Return the [X, Y] coordinate for the center point of the cell that contains the specified text.  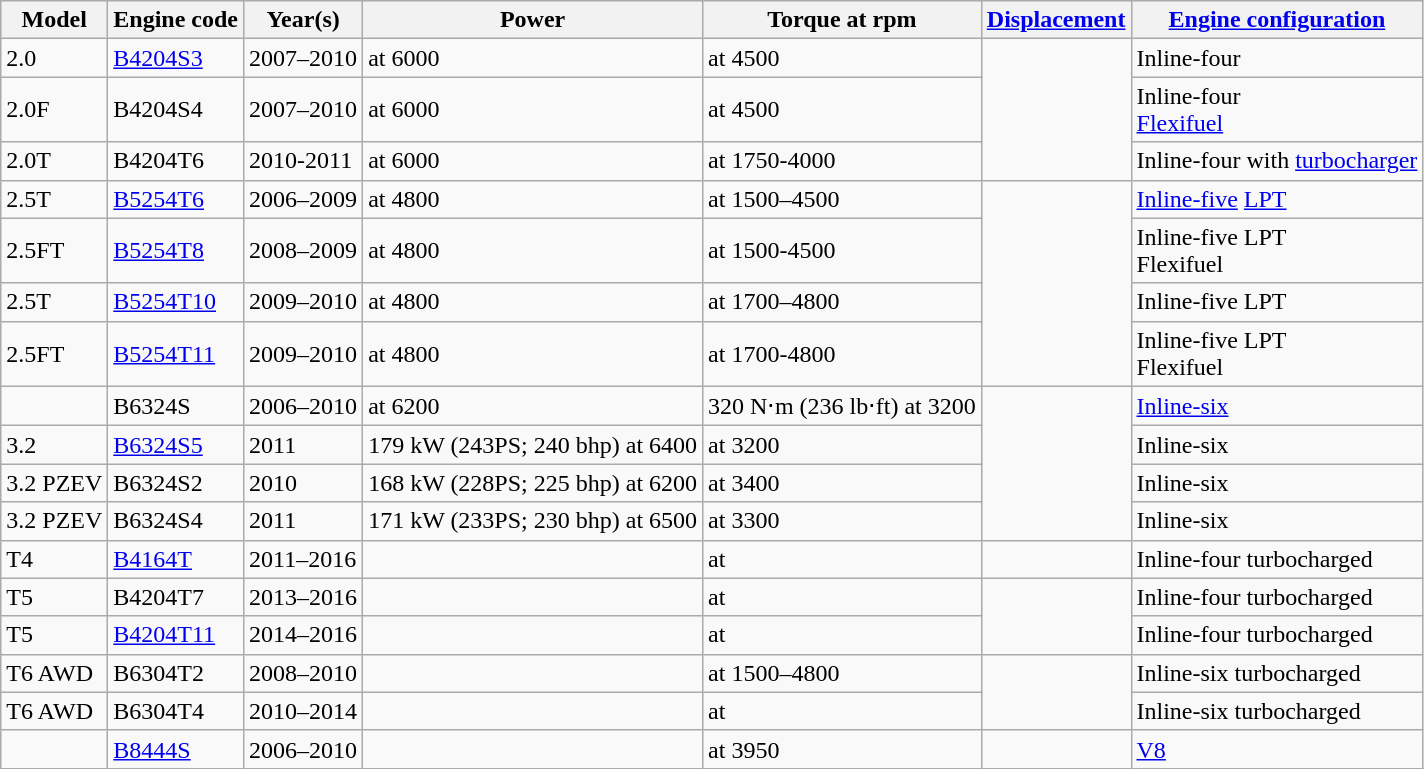
179 kW (243PS; 240 bhp) at 6400 [533, 445]
Engine code [176, 20]
2006–2009 [304, 199]
B4204T7 [176, 597]
Torque at rpm [842, 20]
at 3200 [842, 445]
B4204T6 [176, 161]
2.0F [54, 110]
B6324S [176, 406]
B4164T [176, 559]
at 3300 [842, 521]
2014–2016 [304, 635]
2.0T [54, 161]
Displacement [1056, 20]
T4 [54, 559]
B6304T2 [176, 673]
B6324S5 [176, 445]
Engine configuration [1277, 20]
at 6200 [533, 406]
at 1700-4800 [842, 354]
2008–2009 [304, 250]
Model [54, 20]
171 kW (233PS; 230 bhp) at 6500 [533, 521]
B4204T11 [176, 635]
B6324S4 [176, 521]
2.0 [54, 58]
at 1500–4800 [842, 673]
at 1500–4500 [842, 199]
3.2 [54, 445]
2010 [304, 483]
V8 [1277, 749]
B4204S4 [176, 110]
Year(s) [304, 20]
2011–2016 [304, 559]
at 1700–4800 [842, 302]
B6304T4 [176, 711]
Inline-fourFlexifuel [1277, 110]
Inline-four [1277, 58]
2013–2016 [304, 597]
320 N⋅m (236 lb⋅ft) at 3200 [842, 406]
B5254T6 [176, 199]
2010–2014 [304, 711]
at 1750-4000 [842, 161]
at 3400 [842, 483]
B5254T11 [176, 354]
at 1500-4500 [842, 250]
Inline-four with turbocharger [1277, 161]
B5254T8 [176, 250]
2008–2010 [304, 673]
2010-2011 [304, 161]
B5254T10 [176, 302]
B4204S3 [176, 58]
Power [533, 20]
B8444S [176, 749]
168 kW (228PS; 225 bhp) at 6200 [533, 483]
B6324S2 [176, 483]
at 3950 [842, 749]
